Detect which cell encompasses the target text, then output its (X, Y) center coordinate. 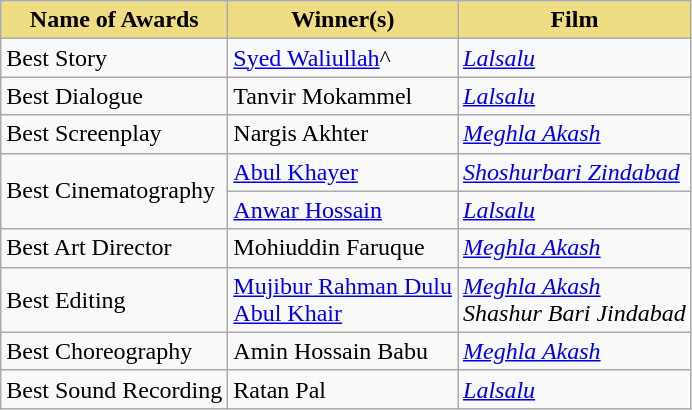
Best Story (114, 58)
Best Choreography (114, 351)
Best Cinematography (114, 191)
Syed Waliullah^ (343, 58)
Best Screenplay (114, 134)
Ratan Pal (343, 389)
Meghla AkashShashur Bari Jindabad (575, 300)
Film (575, 20)
Abul Khayer (343, 172)
Best Art Director (114, 248)
Mujibur Rahman DuluAbul Khair (343, 300)
Best Dialogue (114, 96)
Anwar Hossain (343, 210)
Name of Awards (114, 20)
Amin Hossain Babu (343, 351)
Best Sound Recording (114, 389)
Mohiuddin Faruque (343, 248)
Tanvir Mokammel (343, 96)
Nargis Akhter (343, 134)
Shoshurbari Zindabad (575, 172)
Winner(s) (343, 20)
Best Editing (114, 300)
